Detect which cell encompasses the target text, then output its [x, y] center coordinate. 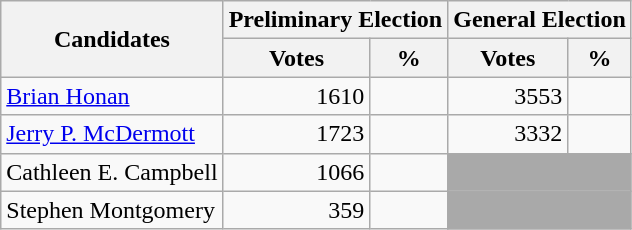
3553 [508, 96]
General Election [540, 20]
Brian Honan [112, 96]
Cathleen E. Campbell [112, 172]
Candidates [112, 39]
1066 [296, 172]
Jerry P. McDermott [112, 134]
Preliminary Election [336, 20]
3332 [508, 134]
1610 [296, 96]
Stephen Montgomery [112, 210]
359 [296, 210]
1723 [296, 134]
